Output the (x, y) coordinate of the center of the cell containing the given text.  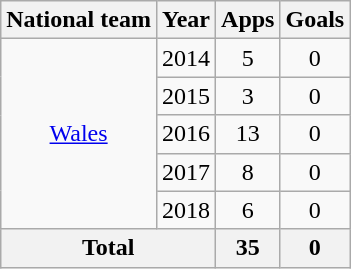
2016 (186, 134)
5 (248, 58)
2015 (186, 96)
2014 (186, 58)
13 (248, 134)
6 (248, 210)
National team (79, 20)
2017 (186, 172)
8 (248, 172)
Apps (248, 20)
35 (248, 248)
Wales (79, 134)
2018 (186, 210)
Goals (315, 20)
Total (108, 248)
3 (248, 96)
Year (186, 20)
